Output the [x, y] coordinate of the center of the cell containing the given text.  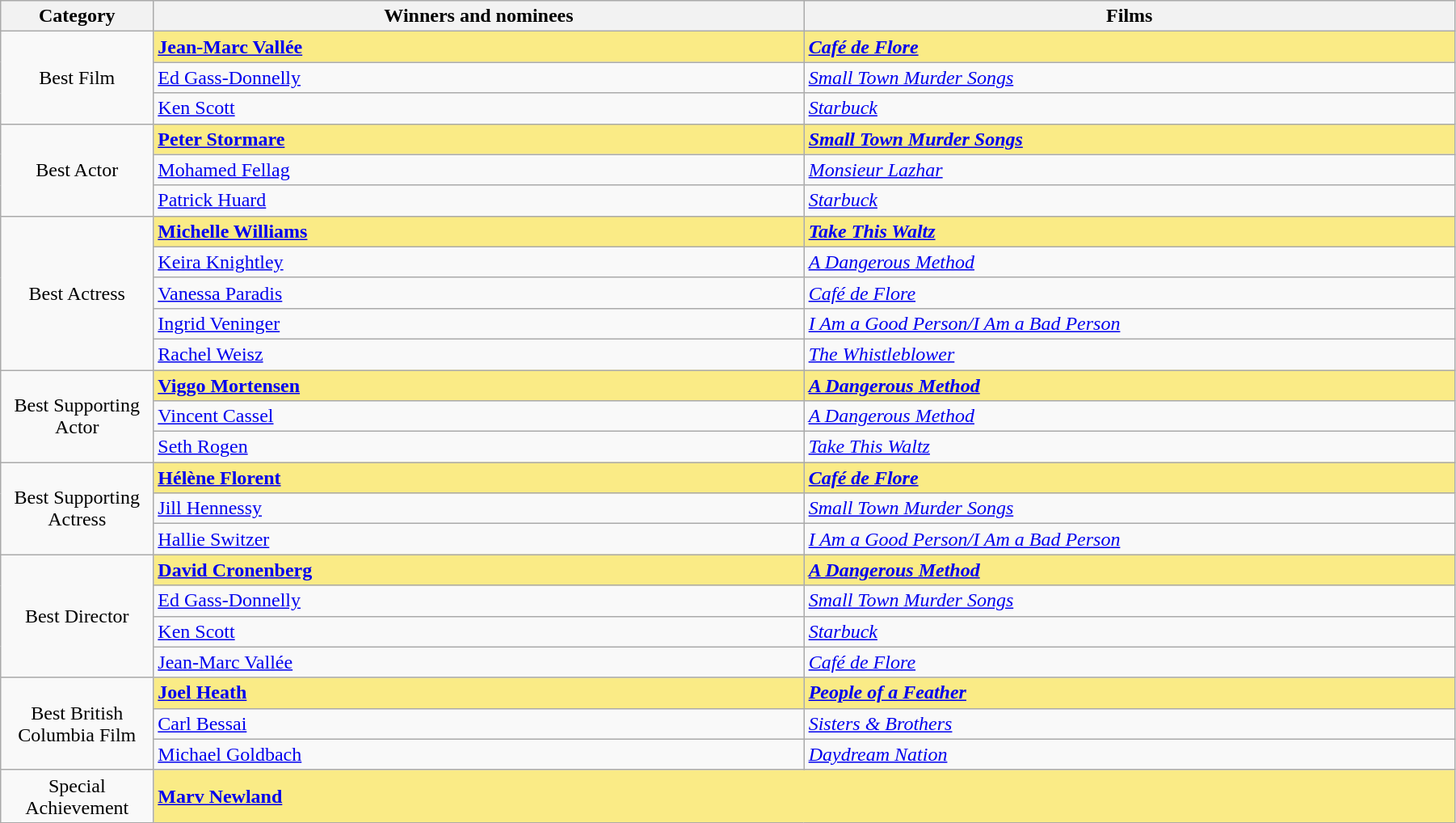
Michael Goldbach [478, 754]
Ingrid Veninger [478, 323]
Hallie Switzer [478, 539]
Mohamed Fellag [478, 170]
Vincent Cassel [478, 416]
Winners and nominees [478, 16]
Jill Hennessy [478, 509]
Hélène Florent [478, 478]
Special Achievement [78, 796]
Best Actor [78, 170]
Best British Columbia Film [78, 724]
Seth Rogen [478, 447]
Rachel Weisz [478, 354]
Monsieur Lazhar [1130, 170]
People of a Feather [1130, 693]
Sisters & Brothers [1130, 724]
Films [1130, 16]
Joel Heath [478, 693]
The Whistleblower [1130, 354]
Carl Bessai [478, 724]
Michelle Williams [478, 231]
Vanessa Paradis [478, 293]
Best Supporting Actor [78, 416]
Best Director [78, 616]
Daydream Nation [1130, 754]
Best Film [78, 78]
Best Supporting Actress [78, 509]
David Cronenberg [478, 570]
Marv Newland [805, 796]
Patrick Huard [478, 200]
Best Actress [78, 293]
Category [78, 16]
Peter Stormare [478, 139]
Viggo Mortensen [478, 386]
Keira Knightley [478, 262]
